Find where the given text appears and provide that cell's center as (X, Y) coordinate. 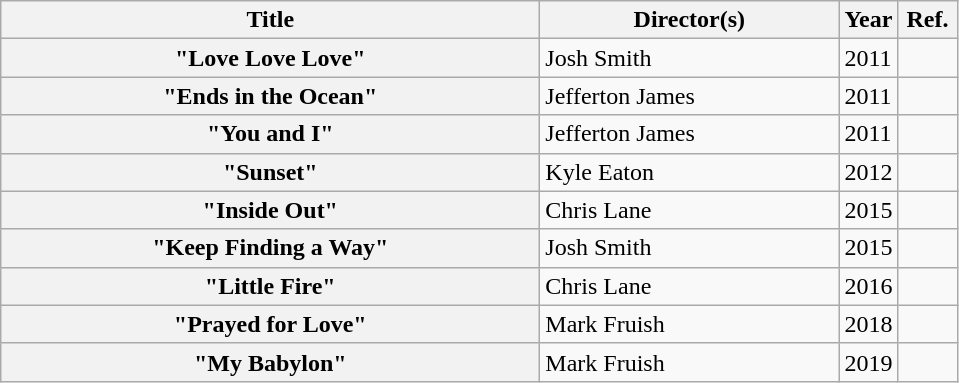
"Little Fire" (270, 286)
"Prayed for Love" (270, 324)
Director(s) (690, 20)
"You and I" (270, 134)
2012 (868, 172)
"My Babylon" (270, 362)
Kyle Eaton (690, 172)
"Inside Out" (270, 210)
2018 (868, 324)
"Keep Finding a Way" (270, 248)
Ref. (928, 20)
"Love Love Love" (270, 58)
Title (270, 20)
"Sunset" (270, 172)
2019 (868, 362)
Year (868, 20)
2016 (868, 286)
"Ends in the Ocean" (270, 96)
